Scan for the cell matching the given text and deliver its [x, y] coordinate at center. 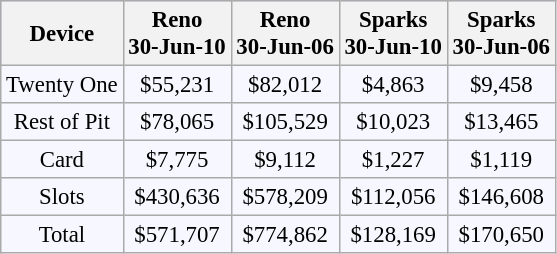
Device [62, 34]
Card [62, 160]
Rest of Pit [62, 122]
$78,065 [177, 122]
$13,465 [501, 122]
$4,863 [393, 85]
$578,209 [285, 197]
$55,231 [177, 85]
Sparks30-Jun-06 [501, 34]
$128,169 [393, 235]
$170,650 [501, 235]
Twenty One [62, 85]
Reno30-Jun-10 [177, 34]
$774,862 [285, 235]
$112,056 [393, 197]
$430,636 [177, 197]
$10,023 [393, 122]
$146,608 [501, 197]
$7,775 [177, 160]
$9,458 [501, 85]
$82,012 [285, 85]
Sparks30-Jun-10 [393, 34]
$9,112 [285, 160]
Slots [62, 197]
Total [62, 235]
$1,119 [501, 160]
$1,227 [393, 160]
$105,529 [285, 122]
$571,707 [177, 235]
Reno30-Jun-06 [285, 34]
